Detect which cell encompasses the target text, then output its [X, Y] center coordinate. 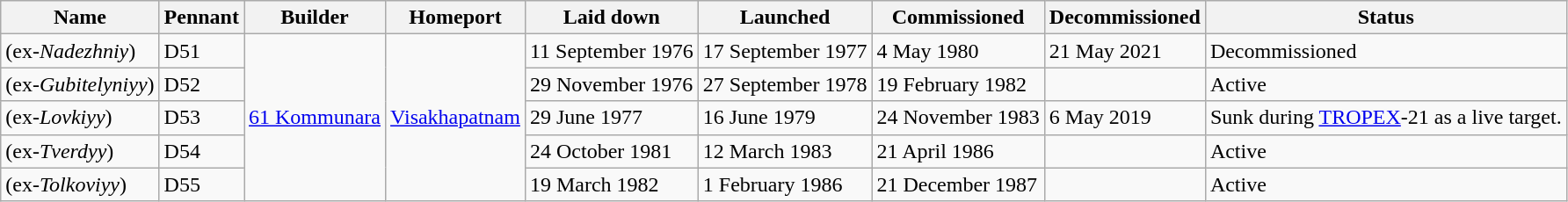
19 March 1982 [612, 184]
D53 [201, 118]
Pennant [201, 18]
(ex-Gubitelyniyy) [80, 84]
Sunk during TROPEX-21 as a live target. [1385, 118]
12 March 1983 [785, 151]
Status [1385, 18]
D52 [201, 84]
Name [80, 18]
61 Kommunara [315, 118]
11 September 1976 [612, 51]
D51 [201, 51]
Visakhapatnam [455, 118]
4 May 1980 [958, 51]
Builder [315, 18]
(ex-Tverdyy) [80, 151]
21 May 2021 [1125, 51]
(ex-Tolkoviyy) [80, 184]
16 June 1979 [785, 118]
21 December 1987 [958, 184]
21 April 1986 [958, 151]
D54 [201, 151]
24 November 1983 [958, 118]
Launched [785, 18]
27 September 1978 [785, 84]
D55 [201, 184]
19 February 1982 [958, 84]
29 November 1976 [612, 84]
1 February 1986 [785, 184]
17 September 1977 [785, 51]
29 June 1977 [612, 118]
24 October 1981 [612, 151]
6 May 2019 [1125, 118]
(ex-Lovkiyy) [80, 118]
Commissioned [958, 18]
(ex-Nadezhniy) [80, 51]
Laid down [612, 18]
Homeport [455, 18]
